Search for the cell housing the specified text and yield its [X, Y] center coordinate. 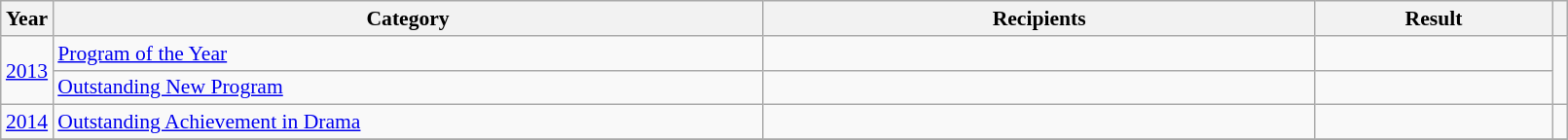
Program of the Year [408, 53]
2014 [27, 122]
Category [408, 18]
Outstanding New Program [408, 87]
Result [1433, 18]
Outstanding Achievement in Drama [408, 122]
Recipients [1039, 18]
2013 [27, 70]
Year [27, 18]
